Find where the given text appears and provide that cell's center as (X, Y) coordinate. 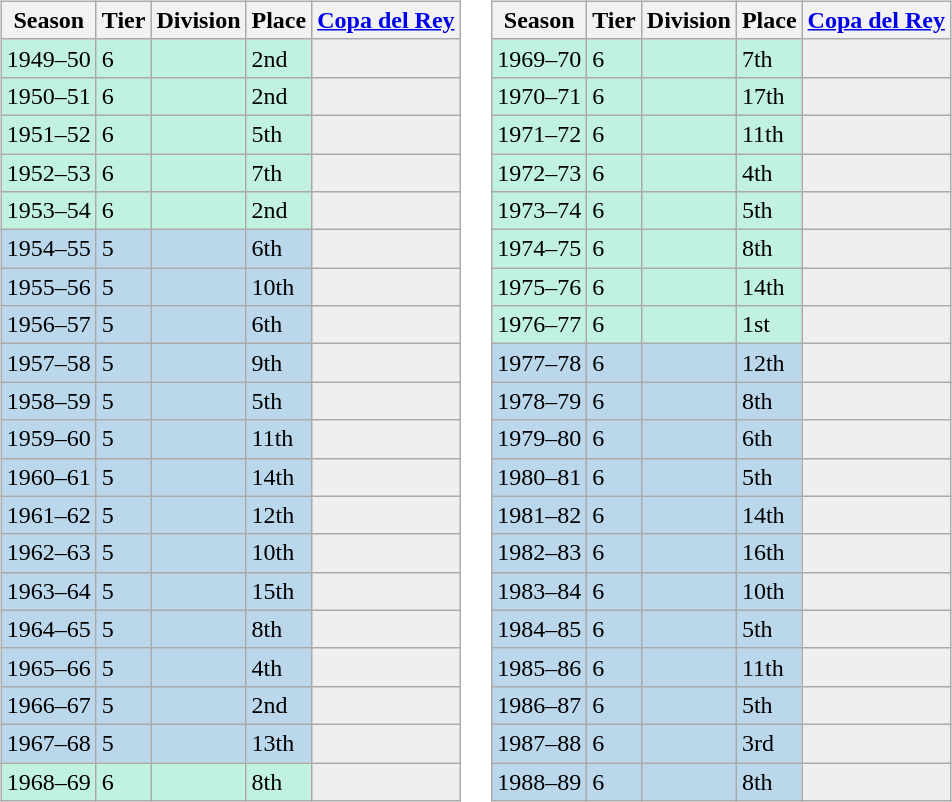
1963–64 (48, 591)
1984–85 (540, 629)
1951–52 (48, 134)
1986–87 (540, 705)
1979–80 (540, 439)
17th (769, 96)
1988–89 (540, 781)
1980–81 (540, 477)
13th (279, 743)
1954–55 (48, 249)
1961–62 (48, 515)
1968–69 (48, 781)
1962–63 (48, 553)
1965–66 (48, 667)
1981–82 (540, 515)
1983–84 (540, 591)
1972–73 (540, 173)
1967–68 (48, 743)
1985–86 (540, 667)
1987–88 (540, 743)
1971–72 (540, 134)
9th (279, 363)
3rd (769, 743)
1973–74 (540, 211)
1952–53 (48, 173)
1982–83 (540, 553)
1956–57 (48, 325)
1953–54 (48, 211)
1970–71 (540, 96)
1964–65 (48, 629)
1957–58 (48, 363)
1950–51 (48, 96)
1975–76 (540, 287)
1974–75 (540, 249)
1977–78 (540, 363)
1949–50 (48, 58)
1960–61 (48, 477)
1969–70 (540, 58)
16th (769, 553)
1976–77 (540, 325)
1959–60 (48, 439)
15th (279, 591)
1955–56 (48, 287)
1958–59 (48, 401)
1966–67 (48, 705)
1978–79 (540, 401)
1st (769, 325)
